Output the [X, Y] coordinate of the center of the cell containing the given text.  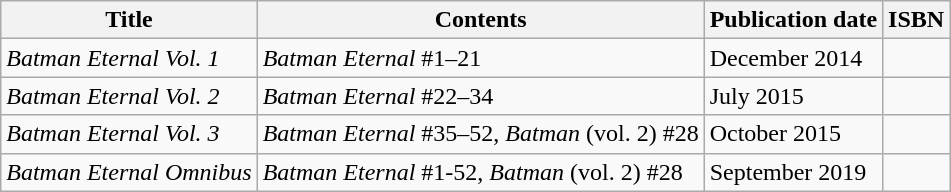
Batman Eternal Vol. 1 [129, 58]
Publication date [793, 20]
Batman Eternal Vol. 3 [129, 134]
September 2019 [793, 172]
December 2014 [793, 58]
July 2015 [793, 96]
Batman Eternal Vol. 2 [129, 96]
Batman Eternal #22–34 [480, 96]
Batman Eternal #35–52, Batman (vol. 2) #28 [480, 134]
October 2015 [793, 134]
Batman Eternal Omnibus [129, 172]
Batman Eternal #1–21 [480, 58]
ISBN [916, 20]
Title [129, 20]
Contents [480, 20]
Batman Eternal #1-52, Batman (vol. 2) #28 [480, 172]
